Detect which cell encompasses the target text, then output its [X, Y] center coordinate. 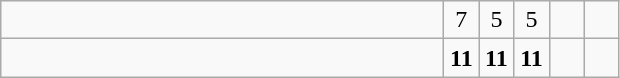
7 [462, 20]
